Return the [X, Y] coordinate for the center point of the cell that contains the specified text.  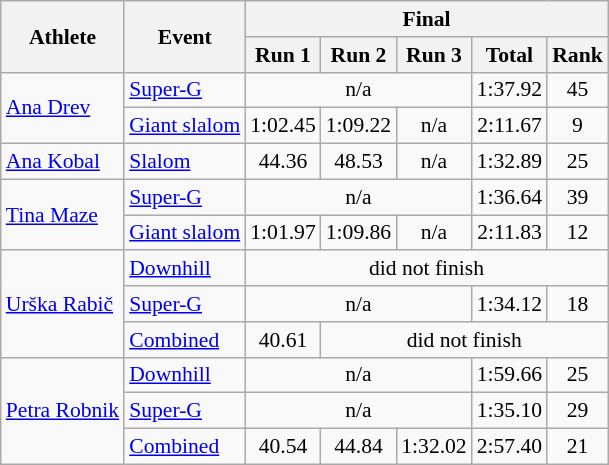
1:37.92 [510, 90]
1:32.02 [434, 447]
Ana Drev [62, 108]
1:34.12 [510, 304]
1:36.64 [510, 197]
Run 3 [434, 55]
Run 2 [358, 55]
1:59.66 [510, 375]
Event [184, 36]
45 [578, 90]
44.36 [282, 162]
2:11.67 [510, 126]
9 [578, 126]
Rank [578, 55]
Run 1 [282, 55]
44.84 [358, 447]
18 [578, 304]
Tina Maze [62, 214]
39 [578, 197]
Athlete [62, 36]
48.53 [358, 162]
2:57.40 [510, 447]
2:11.83 [510, 233]
Urška Rabič [62, 304]
1:32.89 [510, 162]
1:02.45 [282, 126]
21 [578, 447]
Final [426, 19]
40.54 [282, 447]
29 [578, 411]
Slalom [184, 162]
1:09.86 [358, 233]
Total [510, 55]
1:35.10 [510, 411]
1:01.97 [282, 233]
1:09.22 [358, 126]
Petra Robnik [62, 410]
Ana Kobal [62, 162]
12 [578, 233]
40.61 [282, 340]
